Output the (x, y) coordinate of the center of the cell containing the given text.  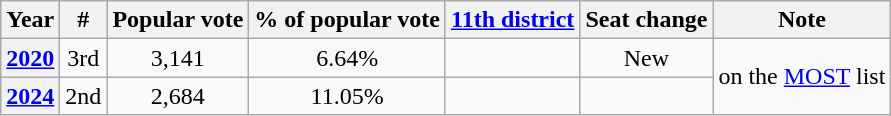
11.05% (348, 96)
6.64% (348, 58)
Note (802, 20)
Year (30, 20)
11th district (512, 20)
2nd (84, 96)
2020 (30, 58)
3,141 (178, 58)
Seat change (646, 20)
on the MOST list (802, 77)
2024 (30, 96)
3rd (84, 58)
Popular vote (178, 20)
New (646, 58)
2,684 (178, 96)
# (84, 20)
% of popular vote (348, 20)
